Locate the cell with the specified text and output its [X, Y] center coordinate. 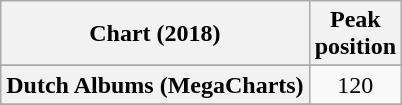
Chart (2018) [155, 34]
120 [355, 85]
Dutch Albums (MegaCharts) [155, 85]
Peak position [355, 34]
